Scan for the cell matching the given text and deliver its [x, y] coordinate at center. 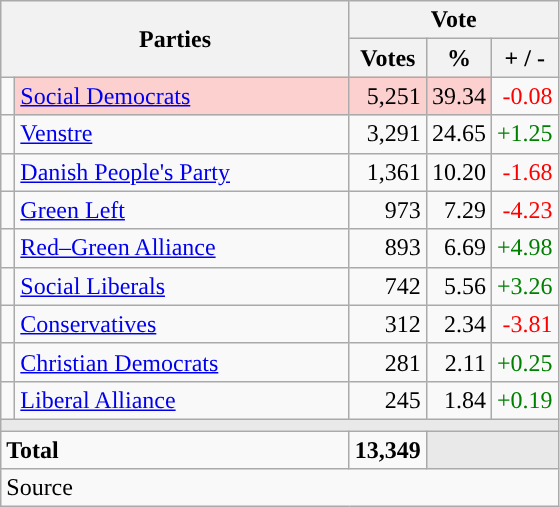
5,251 [388, 96]
24.65 [458, 134]
1.84 [458, 400]
Votes [388, 58]
+0.25 [524, 362]
Social Liberals [182, 286]
1,361 [388, 172]
+1.25 [524, 134]
2.11 [458, 362]
245 [388, 400]
281 [388, 362]
Conservatives [182, 324]
+ / - [524, 58]
13,349 [388, 449]
Vote [454, 20]
Danish People's Party [182, 172]
3,291 [388, 134]
Christian Democrats [182, 362]
+3.26 [524, 286]
Red–Green Alliance [182, 248]
893 [388, 248]
-1.68 [524, 172]
-4.23 [524, 210]
6.69 [458, 248]
742 [388, 286]
Social Democrats [182, 96]
10.20 [458, 172]
Source [280, 488]
Venstre [182, 134]
7.29 [458, 210]
+4.98 [524, 248]
% [458, 58]
2.34 [458, 324]
39.34 [458, 96]
Liberal Alliance [182, 400]
-3.81 [524, 324]
-0.08 [524, 96]
312 [388, 324]
Total [176, 449]
+0.19 [524, 400]
Parties [176, 39]
5.56 [458, 286]
Green Left [182, 210]
973 [388, 210]
